Find where the given text appears and provide that cell's center as (x, y) coordinate. 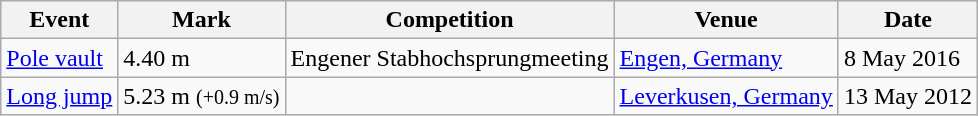
Competition (450, 20)
Venue (726, 20)
8 May 2016 (908, 58)
Mark (202, 20)
Pole vault (60, 58)
Long jump (60, 96)
5.23 m (+0.9 m/s) (202, 96)
Engen, Germany (726, 58)
Event (60, 20)
Date (908, 20)
4.40 m (202, 58)
13 May 2012 (908, 96)
Engener Stabhochsprungmeeting (450, 58)
Leverkusen, Germany (726, 96)
